Identify which cell holds the provided text, then report its [x, y] central coordinate. 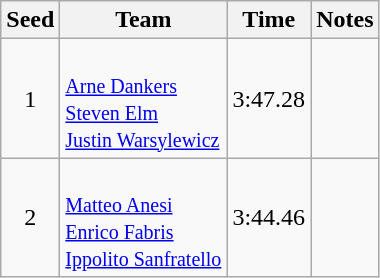
Matteo AnesiEnrico FabrisIppolito Sanfratello [144, 218]
1 [30, 98]
2 [30, 218]
3:44.46 [269, 218]
Notes [345, 20]
Time [269, 20]
Arne DankersSteven ElmJustin Warsylewicz [144, 98]
3:47.28 [269, 98]
Team [144, 20]
Seed [30, 20]
